Extract the (X, Y) coordinate from the center of the cell holding the provided text.  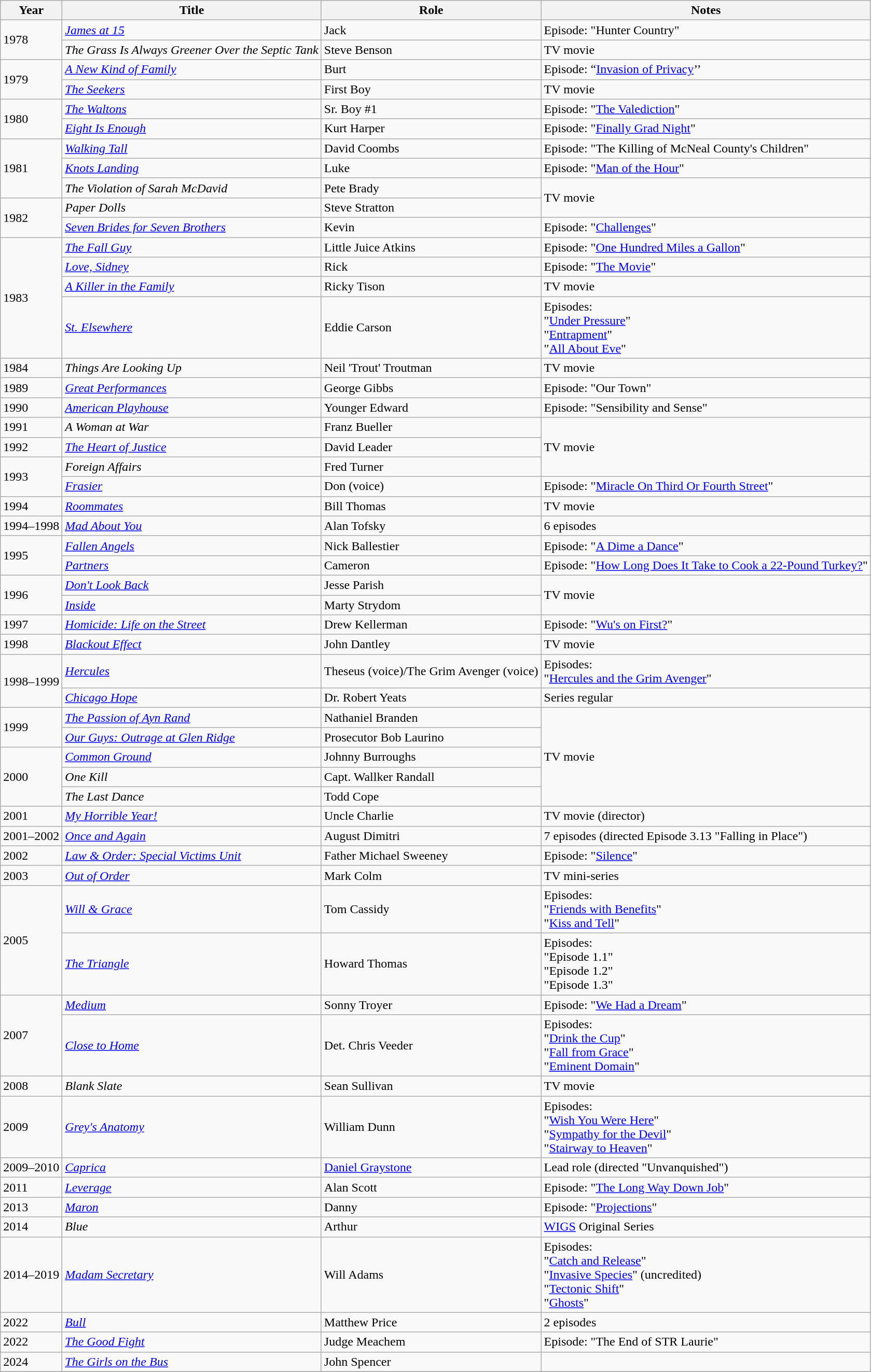
Episodes: "Catch and Release" "Invasive Species" (uncredited) "Tectonic Shift" "Ghosts" (706, 1275)
Episode: "The Movie" (706, 267)
The Seekers (192, 89)
John Dantley (431, 645)
Hercules (192, 671)
2005 (31, 940)
Episodes: "Episode 1.1" "Episode 1.2" "Episode 1.3" (706, 963)
Alan Scott (431, 1187)
My Horrible Year! (192, 816)
Out of Order (192, 875)
George Gibbs (431, 388)
Roommates (192, 506)
1982 (31, 217)
Episode: "How Long Does It Take to Cook a 22-Pound Turkey?" (706, 565)
Episode: "The Long Way Down Job" (706, 1187)
1980 (31, 119)
One Kill (192, 777)
Sonny Troyer (431, 1004)
Episode: "Man of the Hour" (706, 168)
Mark Colm (431, 875)
The Waltons (192, 109)
Inside (192, 605)
Judge Meachem (431, 1342)
1999 (31, 727)
Episode: "Challenges" (706, 227)
6 episodes (706, 526)
Episode: "Silence" (706, 856)
2011 (31, 1187)
Caprica (192, 1168)
1997 (31, 625)
Maron (192, 1207)
Episode: "We Had a Dream" (706, 1004)
Love, Sidney (192, 267)
1994–1998 (31, 526)
Chicago Hope (192, 698)
Episode: "The Valediction" (706, 109)
2007 (31, 1035)
First Boy (431, 89)
Steve Benson (431, 50)
2008 (31, 1086)
Bill Thomas (431, 506)
Eight Is Enough (192, 129)
A New Kind of Family (192, 69)
Burt (431, 69)
Homicide: Life on the Street (192, 625)
The Last Dance (192, 796)
Episode: "Miracle On Third Or Fourth Street" (706, 486)
Common Ground (192, 757)
1989 (31, 388)
Knots Landing (192, 168)
Episode: "One Hundred Miles a Gallon" (706, 247)
Eddie Carson (431, 328)
2001–2002 (31, 836)
Neil 'Trout' Troutman (431, 368)
Arthur (431, 1227)
1995 (31, 555)
Medium (192, 1004)
Episodes: "Under Pressure" "Entrapment" "All About Eve" (706, 328)
Close to Home (192, 1045)
Mad About You (192, 526)
Dr. Robert Yeats (431, 698)
Ricky Tison (431, 287)
Episode: "Finally Grad Night" (706, 129)
2013 (31, 1207)
Cameron (431, 565)
Episode: "Wu's on First?" (706, 625)
2014–2019 (31, 1275)
2 episodes (706, 1322)
Paper Dolls (192, 207)
Fallen Angels (192, 545)
Episode: “Invasion of Privacy’’ (706, 69)
Don't Look Back (192, 585)
Episode: "Projections" (706, 1207)
The Fall Guy (192, 247)
1984 (31, 368)
TV mini-series (706, 875)
American Playhouse (192, 408)
Little Juice Atkins (431, 247)
Frasier (192, 486)
Alan Tofsky (431, 526)
Luke (431, 168)
Episodes: "Drink the Cup" "Fall from Grace" "Eminent Domain" (706, 1045)
Kevin (431, 227)
Uncle Charlie (431, 816)
Episodes: "Friends with Benefits" "Kiss and Tell" (706, 909)
Series regular (706, 698)
Episode: "A Dime a Dance" (706, 545)
Tom Cassidy (431, 909)
Episode: "Our Town" (706, 388)
2014 (31, 1227)
TV movie (director) (706, 816)
1996 (31, 595)
Will & Grace (192, 909)
Blue (192, 1227)
1998–1999 (31, 681)
1979 (31, 79)
Jesse Parish (431, 585)
1998 (31, 645)
2000 (31, 777)
Will Adams (431, 1275)
Det. Chris Veeder (431, 1045)
David Leader (431, 447)
Madam Secretary (192, 1275)
Foreign Affairs (192, 467)
Once and Again (192, 836)
The Violation of Sarah McDavid (192, 188)
2009 (31, 1127)
Theseus (voice)/The Grim Avenger (voice) (431, 671)
Sean Sullivan (431, 1086)
Nathaniel Branden (431, 718)
Role (431, 10)
Year (31, 10)
Walking Tall (192, 148)
Jack (431, 30)
Lead role (directed "Unvanquished") (706, 1168)
Steve Stratton (431, 207)
David Coombs (431, 148)
Marty Strydom (431, 605)
The Triangle (192, 963)
Episode: "The End of STR Laurie" (706, 1342)
1978 (31, 40)
Episode: "Hunter Country" (706, 30)
Prosecutor Bob Laurino (431, 737)
Bull (192, 1322)
1990 (31, 408)
Fred Turner (431, 467)
Episodes: "Wish You Were Here" "Sympathy for the Devil" "Stairway to Heaven" (706, 1127)
Law & Order: Special Victims Unit (192, 856)
The Girls on the Bus (192, 1362)
Grey's Anatomy (192, 1127)
A Woman at War (192, 427)
Capt. Wallker Randall (431, 777)
Nick Ballestier (431, 545)
2003 (31, 875)
William Dunn (431, 1127)
Blank Slate (192, 1086)
Episode: "The Killing of McNeal County's Children" (706, 148)
2024 (31, 1362)
The Grass Is Always Greener Over the Septic Tank (192, 50)
The Heart of Justice (192, 447)
The Good Fight (192, 1342)
Title (192, 10)
John Spencer (431, 1362)
Seven Brides for Seven Brothers (192, 227)
WIGS Original Series (706, 1227)
1994 (31, 506)
Partners (192, 565)
Great Performances (192, 388)
Notes (706, 10)
Leverage (192, 1187)
St. Elsewhere (192, 328)
1992 (31, 447)
James at 15 (192, 30)
2001 (31, 816)
2002 (31, 856)
1993 (31, 477)
Daniel Graystone (431, 1168)
Johnny Burroughs (431, 757)
1981 (31, 168)
Kurt Harper (431, 129)
Episode: "Sensibility and Sense" (706, 408)
August Dimitri (431, 836)
1991 (31, 427)
7 episodes (directed Episode 3.13 "Falling in Place") (706, 836)
Don (voice) (431, 486)
Blackout Effect (192, 645)
A Killer in the Family (192, 287)
Danny (431, 1207)
Younger Edward (431, 408)
The Passion of Ayn Rand (192, 718)
Episodes: "Hercules and the Grim Avenger" (706, 671)
Drew Kellerman (431, 625)
Our Guys: Outrage at Glen Ridge (192, 737)
2009–2010 (31, 1168)
Todd Cope (431, 796)
Franz Bueller (431, 427)
Matthew Price (431, 1322)
Howard Thomas (431, 963)
Sr. Boy #1 (431, 109)
Things Are Looking Up (192, 368)
Father Michael Sweeney (431, 856)
1983 (31, 298)
Pete Brady (431, 188)
Rick (431, 267)
